Determine the (X, Y) coordinate at the center of the cell enclosing the given text.  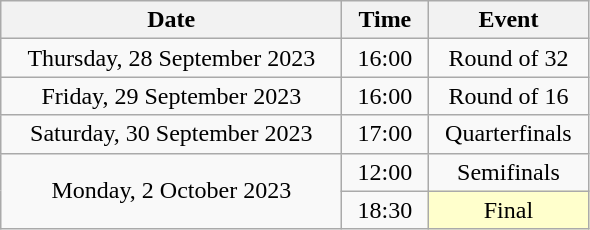
Round of 32 (508, 58)
Date (172, 20)
Quarterfinals (508, 134)
Monday, 2 October 2023 (172, 191)
12:00 (385, 172)
Saturday, 30 September 2023 (172, 134)
Thursday, 28 September 2023 (172, 58)
18:30 (385, 210)
Event (508, 20)
17:00 (385, 134)
Friday, 29 September 2023 (172, 96)
Final (508, 210)
Round of 16 (508, 96)
Semifinals (508, 172)
Time (385, 20)
